For the text-containing cell, return its midpoint in [x, y] coordinate format. 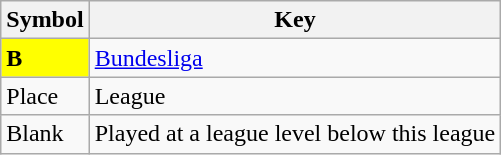
Bundesliga [295, 58]
Blank [45, 134]
League [295, 96]
B [45, 58]
Place [45, 96]
Played at a league level below this league [295, 134]
Key [295, 20]
Symbol [45, 20]
